Return [X, Y] of the center of cell containing provided text 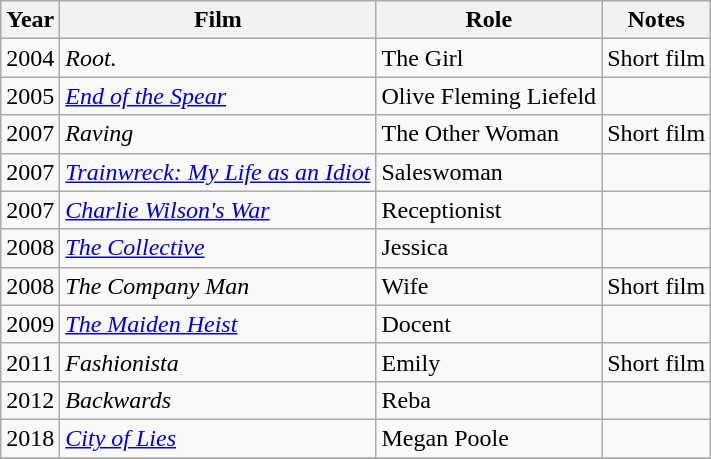
2018 [30, 438]
2004 [30, 58]
Receptionist [489, 210]
City of Lies [218, 438]
Raving [218, 134]
Wife [489, 286]
The Girl [489, 58]
Olive Fleming Liefeld [489, 96]
End of the Spear [218, 96]
Film [218, 20]
The Company Man [218, 286]
Saleswoman [489, 172]
2009 [30, 324]
Backwards [218, 400]
Fashionista [218, 362]
Year [30, 20]
Role [489, 20]
The Collective [218, 248]
Megan Poole [489, 438]
2011 [30, 362]
Reba [489, 400]
2005 [30, 96]
Trainwreck: My Life as an Idiot [218, 172]
Docent [489, 324]
The Other Woman [489, 134]
Jessica [489, 248]
Emily [489, 362]
Notes [656, 20]
Charlie Wilson's War [218, 210]
The Maiden Heist [218, 324]
2012 [30, 400]
Root. [218, 58]
